Provide the (x, y) coordinate of the cell's center where the given text is located.  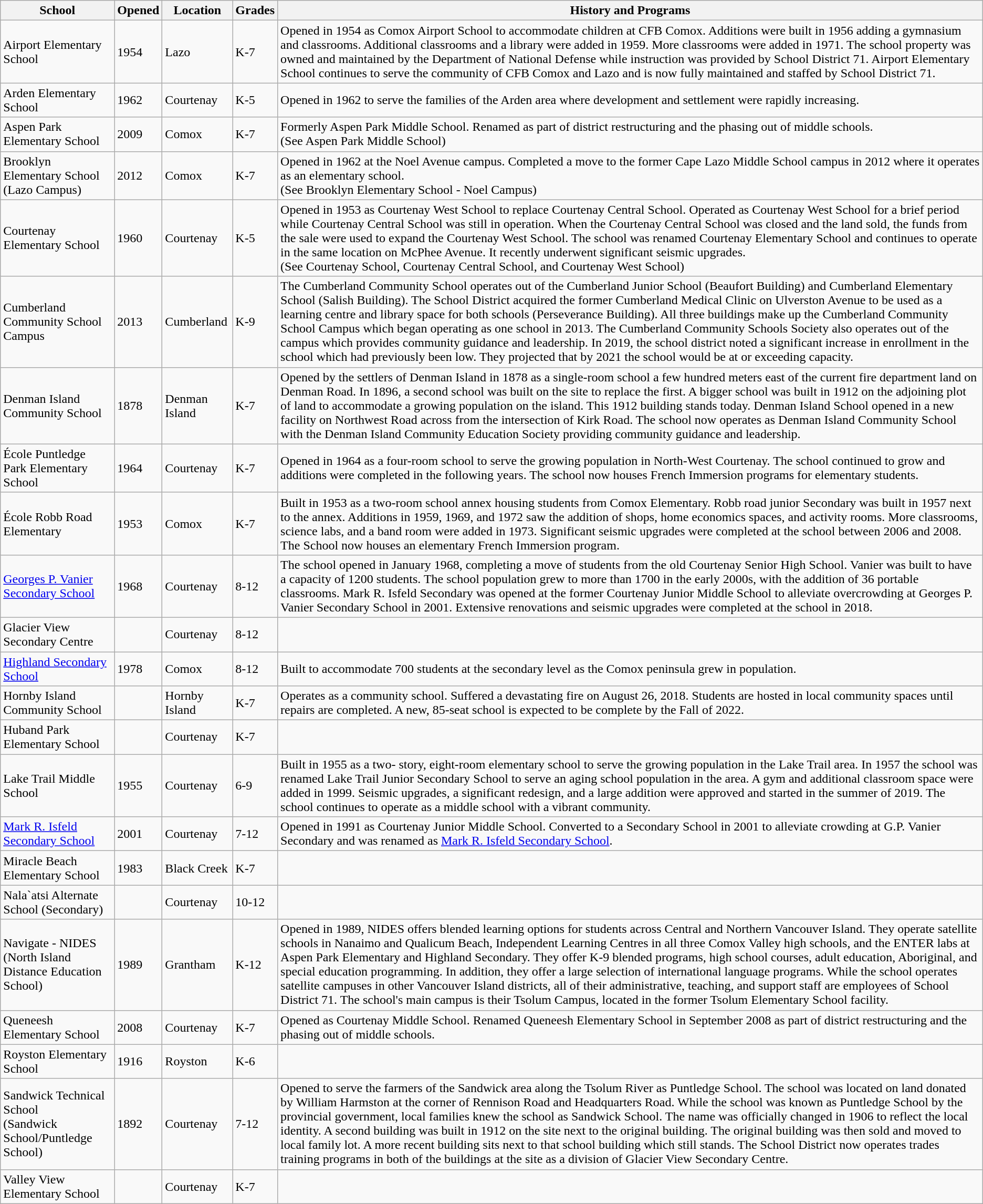
Miracle Beach Elementary School (58, 868)
1978 (139, 668)
Navigate - NIDES(North Island Distance Education School) (58, 964)
Airport Elementary School (58, 51)
1878 (139, 406)
Sandwick Technical School(Sandwick School/Puntledge School) (58, 1124)
Cumberland (197, 321)
1960 (139, 238)
1916 (139, 1061)
1983 (139, 868)
Georges P. Vanier Secondary School (58, 586)
Black Creek (197, 868)
2001 (139, 834)
6-9 (255, 786)
2009 (139, 134)
2012 (139, 175)
Hornby Island Community School (58, 703)
Mark R. Isfeld Secondary School (58, 834)
Built to accommodate 700 students at the secondary level as the Comox peninsula grew in population. (630, 668)
Hornby Island (197, 703)
Opened in 1962 to serve the families of the Arden area where development and settlement were rapidly increasing. (630, 100)
2013 (139, 321)
Lake Trail Middle School (58, 786)
Denman Island (197, 406)
1954 (139, 51)
Huband Park Elementary School (58, 738)
Highland Secondary School (58, 668)
Lazo (197, 51)
1892 (139, 1124)
Queneesh Elementary School (58, 1027)
Courtenay Elementary School (58, 238)
K-9 (255, 321)
Royston Elementary School (58, 1061)
History and Programs (630, 11)
Royston (197, 1061)
École Robb Road Elementary (58, 523)
Valley View Elementary School (58, 1186)
School (58, 11)
Cumberland Community School Campus (58, 321)
1955 (139, 786)
Location (197, 11)
Brooklyn Elementary School(Lazo Campus) (58, 175)
École Puntledge Park Elementary School (58, 468)
Arden Elementary School (58, 100)
1989 (139, 964)
1968 (139, 586)
Grantham (197, 964)
Nala`atsi Alternate School (Secondary) (58, 902)
1964 (139, 468)
Grades (255, 11)
K-6 (255, 1061)
Aspen Park Elementary School (58, 134)
K-12 (255, 964)
Formerly Aspen Park Middle School. Renamed as part of district restructuring and the phasing out of middle schools.(See Aspen Park Middle School) (630, 134)
10-12 (255, 902)
Denman Island Community School (58, 406)
1953 (139, 523)
Opened (139, 11)
Glacier View Secondary Centre (58, 635)
1962 (139, 100)
2008 (139, 1027)
